Return the [x, y] coordinate for the center point of the cell that contains the specified text.  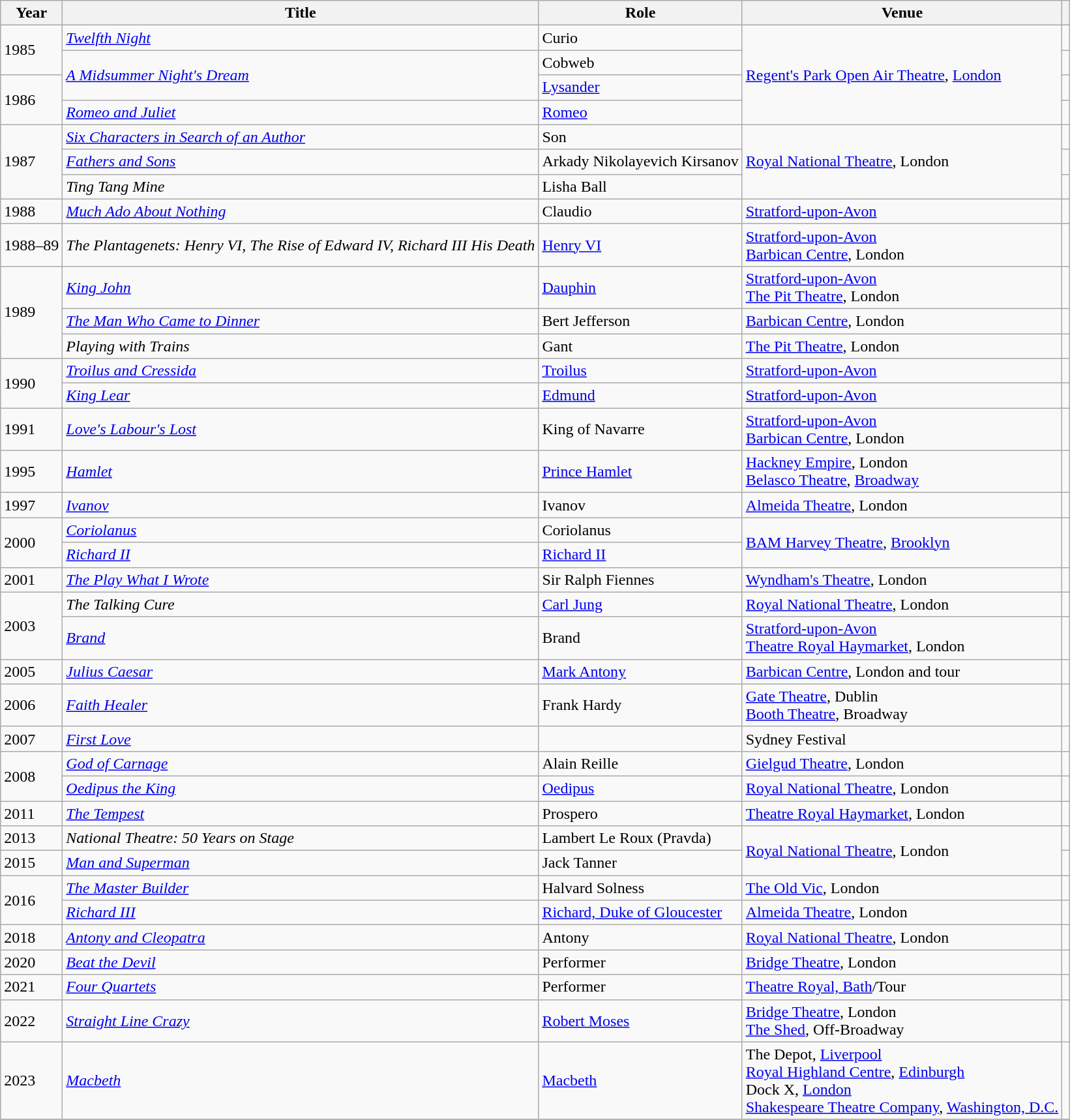
2021 [31, 987]
Julius Caesar [301, 671]
Jack Tanner [640, 863]
King of Navarre [640, 429]
Six Characters in Search of an Author [301, 137]
Fathers and Sons [301, 162]
Frank Hardy [640, 705]
Alain Reille [640, 763]
Playing with Trains [301, 346]
2018 [31, 937]
Year [31, 13]
Romeo [640, 112]
Gant [640, 346]
Beat the Devil [301, 962]
Bert Jefferson [640, 321]
Sydney Festival [902, 739]
2020 [31, 962]
The Master Builder [301, 888]
Barbican Centre, London and tour [902, 671]
Bridge Theatre, London [902, 962]
God of Carnage [301, 763]
Much Ado About Nothing [301, 211]
The Play What I Wrote [301, 580]
Arkady Nikolayevich Kirsanov [640, 162]
2022 [31, 1021]
Wyndham's Theatre, London [902, 580]
1990 [31, 383]
Regent's Park Open Air Theatre, London [902, 75]
1991 [31, 429]
Oedipus [640, 788]
Cobweb [640, 63]
1985 [31, 50]
1989 [31, 312]
BAM Harvey Theatre, Brooklyn [902, 542]
Antony and Cleopatra [301, 937]
Edmund [640, 396]
Gielgud Theatre, London [902, 763]
2015 [31, 863]
King Lear [301, 396]
Role [640, 13]
Twelfth Night [301, 38]
Love's Labour's Lost [301, 429]
Oedipus the King [301, 788]
The Man Who Came to Dinner [301, 321]
Theatre Royal Haymarket, London [902, 813]
Richard, Duke of Gloucester [640, 913]
1986 [31, 100]
Stratford-upon-AvonThe Pit Theatre, London [902, 287]
1988–89 [31, 245]
Prospero [640, 813]
2001 [31, 580]
2007 [31, 739]
Curio [640, 38]
First Love [301, 739]
The Tempest [301, 813]
1995 [31, 472]
Theatre Royal, Bath/Tour [902, 987]
The Depot, LiverpoolRoyal Highland Centre, EdinburghDock X, LondonShakespeare Theatre Company, Washington, D.C. [902, 1081]
Son [640, 137]
2016 [31, 900]
Carl Jung [640, 604]
1987 [31, 162]
Straight Line Crazy [301, 1021]
Prince Hamlet [640, 472]
National Theatre: 50 Years on Stage [301, 838]
The Old Vic, London [902, 888]
Gate Theatre, DublinBooth Theatre, Broadway [902, 705]
Mark Antony [640, 671]
Dauphin [640, 287]
Four Quartets [301, 987]
Barbican Centre, London [902, 321]
Stratford-upon-AvonTheatre Royal Haymarket, London [902, 638]
Ting Tang Mine [301, 186]
Richard III [301, 913]
2011 [31, 813]
Troilus [640, 371]
Hackney Empire, London Belasco Theatre, Broadway [902, 472]
2005 [31, 671]
Romeo and Juliet [301, 112]
The Plantagenets: Henry VI, The Rise of Edward IV, Richard III His Death [301, 245]
Sir Ralph Fiennes [640, 580]
2008 [31, 776]
The Pit Theatre, London [902, 346]
Halvard Solness [640, 888]
Title [301, 13]
Lambert Le Roux (Pravda) [640, 838]
Bridge Theatre, London The Shed, Off-Broadway [902, 1021]
2000 [31, 542]
1988 [31, 211]
Henry VI [640, 245]
Troilus and Cressida [301, 371]
Antony [640, 937]
2013 [31, 838]
Venue [902, 13]
Claudio [640, 211]
1997 [31, 505]
King John [301, 287]
2023 [31, 1081]
2006 [31, 705]
A Midsummer Night's Dream [301, 75]
Lisha Ball [640, 186]
The Talking Cure [301, 604]
2003 [31, 626]
Man and Superman [301, 863]
Robert Moses [640, 1021]
Faith Healer [301, 705]
Hamlet [301, 472]
Lysander [640, 87]
